Find where the given text appears and provide that cell's center as (x, y) coordinate. 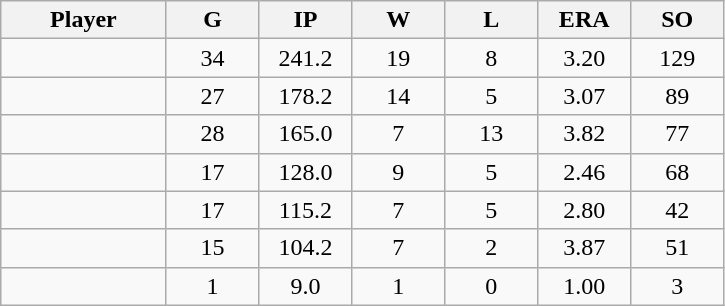
165.0 (306, 134)
L (492, 20)
27 (212, 96)
3.20 (584, 58)
15 (212, 248)
SO (678, 20)
68 (678, 172)
ERA (584, 20)
1.00 (584, 286)
51 (678, 248)
2 (492, 248)
2.80 (584, 210)
9.0 (306, 286)
3.82 (584, 134)
9 (398, 172)
19 (398, 58)
77 (678, 134)
0 (492, 286)
Player (84, 20)
28 (212, 134)
W (398, 20)
89 (678, 96)
3.07 (584, 96)
14 (398, 96)
34 (212, 58)
G (212, 20)
128.0 (306, 172)
2.46 (584, 172)
42 (678, 210)
8 (492, 58)
3.87 (584, 248)
IP (306, 20)
104.2 (306, 248)
129 (678, 58)
178.2 (306, 96)
115.2 (306, 210)
241.2 (306, 58)
13 (492, 134)
3 (678, 286)
